From the cell containing the given text, extract its center point as (X, Y) coordinate. 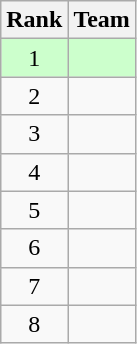
5 (34, 210)
Team (102, 20)
1 (34, 58)
2 (34, 96)
4 (34, 172)
Rank (34, 20)
8 (34, 324)
6 (34, 248)
7 (34, 286)
3 (34, 134)
